Locate the cell with the specified text and output its (x, y) center coordinate. 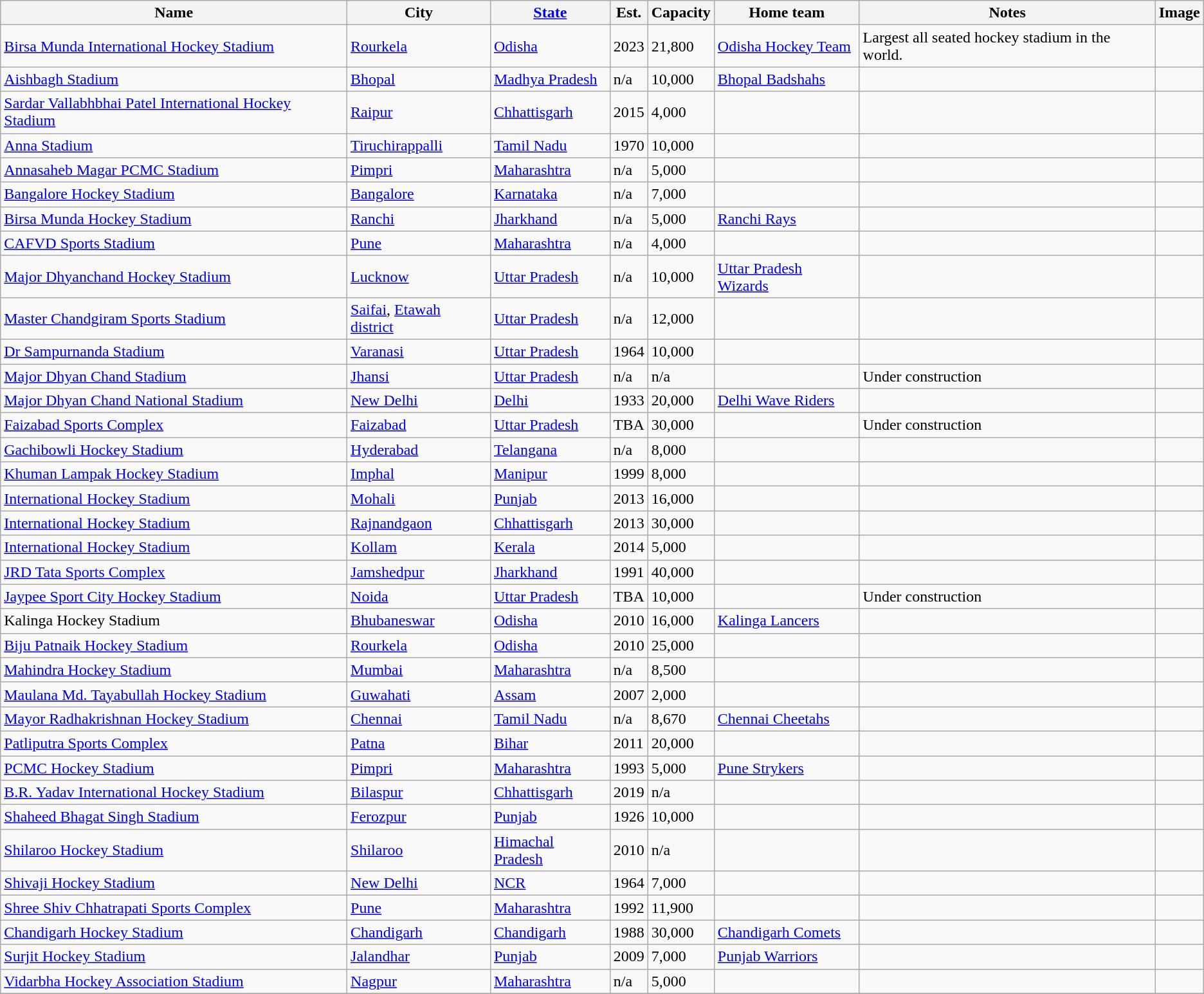
21,800 (680, 46)
1926 (629, 817)
Madhya Pradesh (550, 79)
Delhi Wave Riders (787, 401)
Bhopal (419, 79)
Annasaheb Magar PCMC Stadium (174, 170)
Assam (550, 694)
Kalinga Lancers (787, 621)
Bilaspur (419, 793)
Name (174, 13)
Manipur (550, 474)
Rajnandgaon (419, 523)
Aishbagh Stadium (174, 79)
Birsa Munda Hockey Stadium (174, 219)
Karnataka (550, 194)
Home team (787, 13)
Biju Patnaik Hockey Stadium (174, 645)
2015 (629, 112)
Jamshedpur (419, 572)
Major Dhyan Chand National Stadium (174, 401)
1993 (629, 768)
Imphal (419, 474)
Chennai Cheetahs (787, 719)
Vidarbha Hockey Association Stadium (174, 981)
Anna Stadium (174, 145)
Chandigarh Hockey Stadium (174, 932)
Faizabad (419, 425)
2009 (629, 957)
Saifai, Etawah district (419, 318)
Major Dhyan Chand Stadium (174, 376)
12,000 (680, 318)
Shaheed Bhagat Singh Stadium (174, 817)
Telangana (550, 450)
Shilaroo (419, 851)
Shree Shiv Chhatrapati Sports Complex (174, 908)
1988 (629, 932)
Faizabad Sports Complex (174, 425)
Jaypee Sport City Hockey Stadium (174, 596)
40,000 (680, 572)
Kollam (419, 548)
Patliputra Sports Complex (174, 743)
Largest all seated hockey stadium in the world. (1007, 46)
Kalinga Hockey Stadium (174, 621)
Lucknow (419, 277)
Delhi (550, 401)
Mumbai (419, 670)
Himachal Pradesh (550, 851)
Raipur (419, 112)
NCR (550, 883)
Master Chandgiram Sports Stadium (174, 318)
Ranchi Rays (787, 219)
Hyderabad (419, 450)
Gachibowli Hockey Stadium (174, 450)
2011 (629, 743)
Bhopal Badshahs (787, 79)
Guwahati (419, 694)
Noida (419, 596)
Surjit Hockey Stadium (174, 957)
Shivaji Hockey Stadium (174, 883)
Jalandhar (419, 957)
Chennai (419, 719)
11,900 (680, 908)
Image (1180, 13)
City (419, 13)
Dr Sampurnanda Stadium (174, 351)
25,000 (680, 645)
8,500 (680, 670)
Bhubaneswar (419, 621)
Notes (1007, 13)
2014 (629, 548)
Capacity (680, 13)
Uttar Pradesh Wizards (787, 277)
Odisha Hockey Team (787, 46)
Maulana Md. Tayabullah Hockey Stadium (174, 694)
Chandigarh Comets (787, 932)
Tiruchirappalli (419, 145)
Mohali (419, 499)
1999 (629, 474)
Ferozpur (419, 817)
8,670 (680, 719)
Jhansi (419, 376)
State (550, 13)
2019 (629, 793)
Kerala (550, 548)
Sardar Vallabhbhai Patel International Hockey Stadium (174, 112)
Ranchi (419, 219)
JRD Tata Sports Complex (174, 572)
2023 (629, 46)
Punjab Warriors (787, 957)
2,000 (680, 694)
Varanasi (419, 351)
1970 (629, 145)
Shilaroo Hockey Stadium (174, 851)
Bangalore (419, 194)
Birsa Munda International Hockey Stadium (174, 46)
Major Dhyanchand Hockey Stadium (174, 277)
Patna (419, 743)
1991 (629, 572)
Khuman Lampak Hockey Stadium (174, 474)
PCMC Hockey Stadium (174, 768)
Mayor Radhakrishnan Hockey Stadium (174, 719)
2007 (629, 694)
1992 (629, 908)
Mahindra Hockey Stadium (174, 670)
Nagpur (419, 981)
Pune Strykers (787, 768)
1933 (629, 401)
Bihar (550, 743)
Bangalore Hockey Stadium (174, 194)
Est. (629, 13)
CAFVD Sports Stadium (174, 243)
B.R. Yadav International Hockey Stadium (174, 793)
